Locate the cell with the specified text and output its (X, Y) center coordinate. 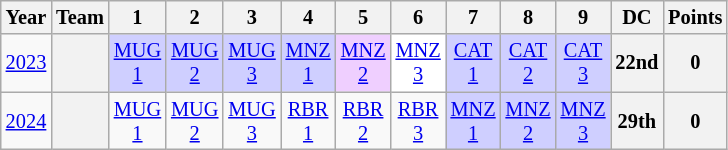
8 (528, 17)
CAT3 (584, 63)
CAT1 (474, 63)
Points (695, 17)
RBR3 (418, 121)
22nd (636, 63)
2 (194, 17)
RBR1 (308, 121)
RBR2 (364, 121)
3 (252, 17)
Team (80, 17)
7 (474, 17)
CAT2 (528, 63)
1 (138, 17)
4 (308, 17)
29th (636, 121)
Year (26, 17)
5 (364, 17)
6 (418, 17)
DC (636, 17)
2023 (26, 63)
2024 (26, 121)
9 (584, 17)
